Return (X, Y) of the center of cell containing provided text 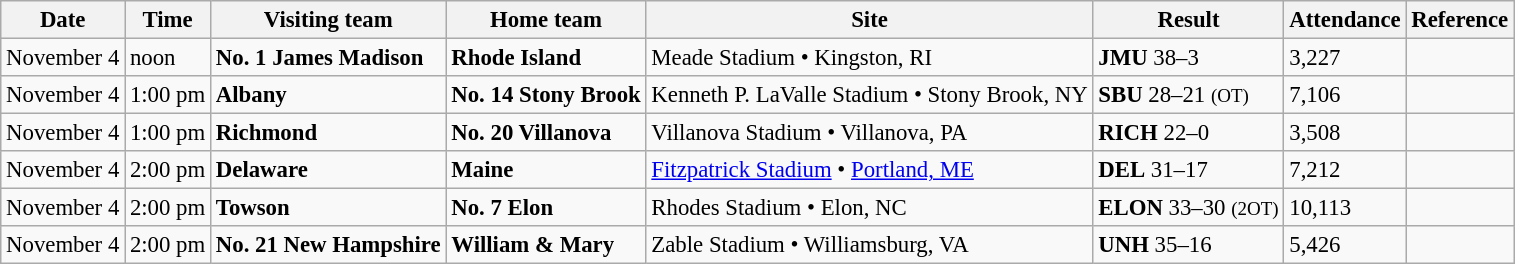
Rhode Island (546, 58)
Villanova Stadium • Villanova, PA (870, 133)
Kenneth P. LaValle Stadium • Stony Brook, NY (870, 95)
Zable Stadium • Williamsburg, VA (870, 245)
Site (870, 20)
Fitzpatrick Stadium • Portland, ME (870, 170)
Date (63, 20)
7,106 (1345, 95)
Reference (1460, 20)
No. 14 Stony Brook (546, 95)
3,508 (1345, 133)
William & Mary (546, 245)
Result (1188, 20)
No. 1 James Madison (328, 58)
5,426 (1345, 245)
Delaware (328, 170)
JMU 38–3 (1188, 58)
No. 20 Villanova (546, 133)
Towson (328, 208)
Time (168, 20)
UNH 35–16 (1188, 245)
10,113 (1345, 208)
DEL 31–17 (1188, 170)
No. 21 New Hampshire (328, 245)
Meade Stadium • Kingston, RI (870, 58)
Richmond (328, 133)
Home team (546, 20)
7,212 (1345, 170)
Attendance (1345, 20)
Maine (546, 170)
Visiting team (328, 20)
3,227 (1345, 58)
SBU 28–21 (OT) (1188, 95)
noon (168, 58)
RICH 22–0 (1188, 133)
No. 7 Elon (546, 208)
Albany (328, 95)
Rhodes Stadium • Elon, NC (870, 208)
ELON 33–30 (2OT) (1188, 208)
